Return the [X, Y] coordinate for the center point of the cell that contains the specified text.  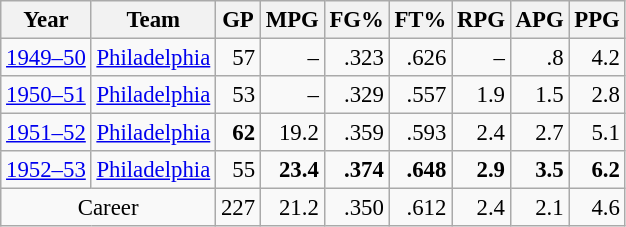
3.5 [540, 170]
PPG [597, 20]
APG [540, 20]
53 [238, 95]
2.1 [540, 208]
19.2 [292, 133]
.626 [420, 58]
62 [238, 133]
Team [153, 20]
23.4 [292, 170]
57 [238, 58]
.323 [356, 58]
Year [46, 20]
GP [238, 20]
.593 [420, 133]
227 [238, 208]
1951–52 [46, 133]
1949–50 [46, 58]
2.7 [540, 133]
.359 [356, 133]
4.6 [597, 208]
.374 [356, 170]
1950–51 [46, 95]
MPG [292, 20]
1.9 [482, 95]
6.2 [597, 170]
.329 [356, 95]
FG% [356, 20]
2.9 [482, 170]
Career [108, 208]
1.5 [540, 95]
21.2 [292, 208]
55 [238, 170]
5.1 [597, 133]
RPG [482, 20]
.612 [420, 208]
.8 [540, 58]
FT% [420, 20]
4.2 [597, 58]
.648 [420, 170]
.350 [356, 208]
2.8 [597, 95]
.557 [420, 95]
1952–53 [46, 170]
